Search for the cell housing the specified text and yield its (x, y) center coordinate. 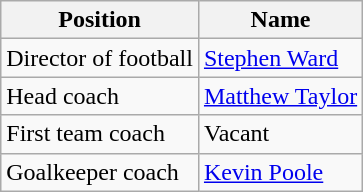
Stephen Ward (280, 58)
Director of football (100, 58)
Kevin Poole (280, 172)
Matthew Taylor (280, 96)
Position (100, 20)
Head coach (100, 96)
Vacant (280, 134)
First team coach (100, 134)
Name (280, 20)
Goalkeeper coach (100, 172)
